Locate the cell with the specified text and output its (x, y) center coordinate. 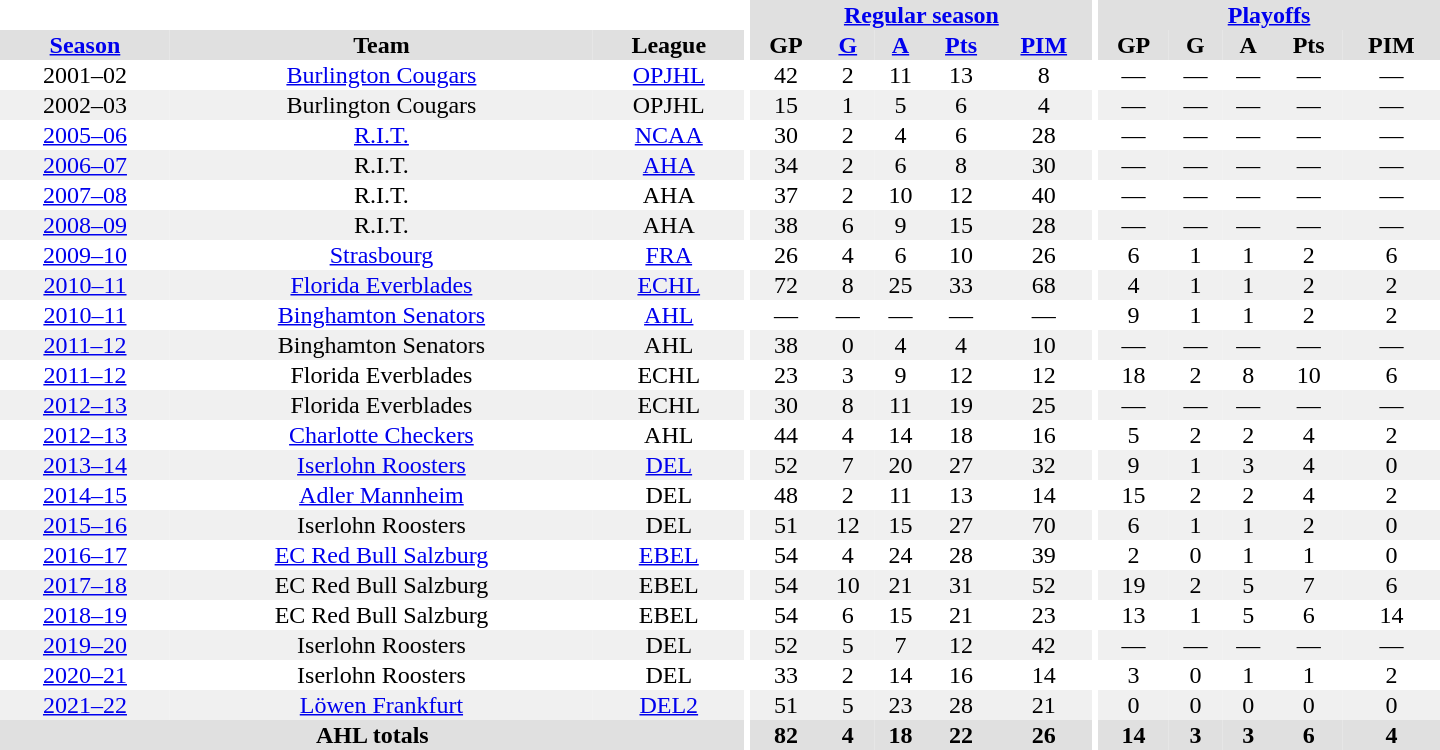
Team (382, 45)
Regular season (921, 15)
AHL totals (372, 735)
2002–03 (85, 105)
2005–06 (85, 135)
2006–07 (85, 165)
Season (85, 45)
NCAA (669, 135)
2021–22 (85, 705)
Löwen Frankfurt (382, 705)
82 (786, 735)
22 (961, 735)
2020–21 (85, 675)
37 (786, 195)
24 (900, 555)
Charlotte Checkers (382, 435)
39 (1044, 555)
Strasbourg (382, 255)
20 (900, 465)
2016–17 (85, 555)
2015–16 (85, 525)
40 (1044, 195)
48 (786, 495)
2018–19 (85, 615)
2017–18 (85, 585)
FRA (669, 255)
2009–10 (85, 255)
2013–14 (85, 465)
32 (1044, 465)
League (669, 45)
2008–09 (85, 225)
34 (786, 165)
31 (961, 585)
Playoffs (1269, 15)
2007–08 (85, 195)
72 (786, 285)
Adler Mannheim (382, 495)
2001–02 (85, 75)
DEL2 (669, 705)
2019–20 (85, 645)
68 (1044, 285)
2014–15 (85, 495)
70 (1044, 525)
44 (786, 435)
